Output the (x, y) coordinate of the center of the cell containing the given text.  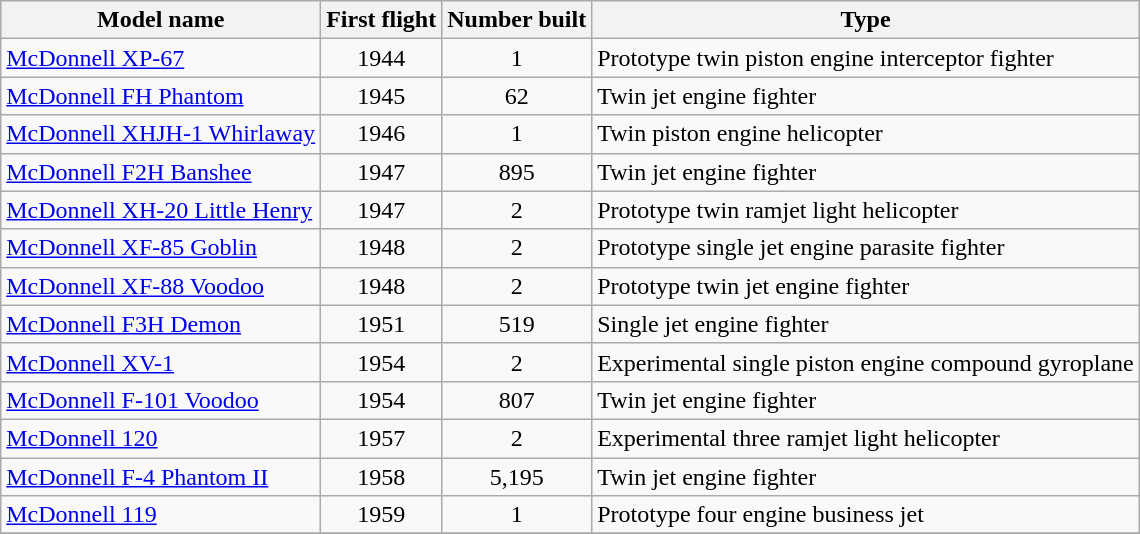
1959 (382, 515)
McDonnell XF-88 Voodoo (161, 286)
Single jet engine fighter (866, 324)
McDonnell FH Phantom (161, 96)
807 (517, 400)
First flight (382, 20)
1946 (382, 134)
McDonnell F-101 Voodoo (161, 400)
Experimental three ramjet light helicopter (866, 438)
5,195 (517, 477)
Twin piston engine helicopter (866, 134)
McDonnell F-4 Phantom II (161, 477)
McDonnell XV-1 (161, 362)
1944 (382, 58)
Number built (517, 20)
1957 (382, 438)
McDonnell 119 (161, 515)
1945 (382, 96)
1958 (382, 477)
Experimental single piston engine compound gyroplane (866, 362)
1951 (382, 324)
McDonnell 120 (161, 438)
McDonnell F3H Demon (161, 324)
McDonnell XHJH-1 Whirlaway (161, 134)
Prototype twin jet engine fighter (866, 286)
895 (517, 172)
519 (517, 324)
Prototype twin ramjet light helicopter (866, 210)
Type (866, 20)
Model name (161, 20)
McDonnell XF-85 Goblin (161, 248)
Prototype four engine business jet (866, 515)
McDonnell XH-20 Little Henry (161, 210)
McDonnell XP-67 (161, 58)
Prototype single jet engine parasite fighter (866, 248)
Prototype twin piston engine interceptor fighter (866, 58)
McDonnell F2H Banshee (161, 172)
62 (517, 96)
